Locate the cell with the specified text and output its (x, y) center coordinate. 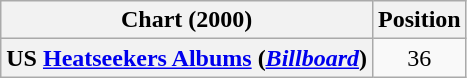
Position (419, 20)
Chart (2000) (187, 20)
US Heatseekers Albums (Billboard) (187, 58)
36 (419, 58)
